For the text-containing cell, return its midpoint in (X, Y) coordinate format. 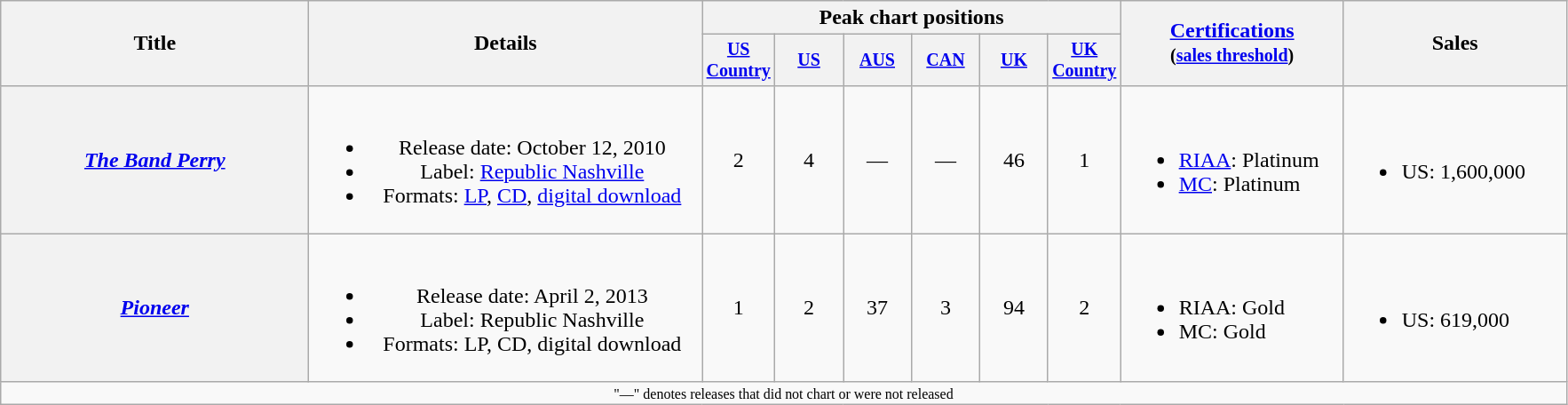
Peak chart positions (911, 18)
RIAA: GoldMC: Gold (1232, 307)
UK Country (1084, 60)
4 (810, 160)
AUS (877, 60)
UK (1014, 60)
Sales (1454, 44)
US: 1,600,000 (1454, 160)
94 (1014, 307)
Release date: April 2, 2013Label: Republic NashvilleFormats: LP, CD, digital download (506, 307)
46 (1014, 160)
Title (154, 44)
US: 619,000 (1454, 307)
3 (945, 307)
CAN (945, 60)
Release date: October 12, 2010Label: Republic NashvilleFormats: LP, CD, digital download (506, 160)
"—" denotes releases that did not chart or were not released (783, 393)
The Band Perry (154, 160)
Certifications(sales threshold) (1232, 44)
US (810, 60)
US Country (739, 60)
Pioneer (154, 307)
Details (506, 44)
RIAA: PlatinumMC: Platinum (1232, 160)
37 (877, 307)
